From the cell containing the given text, extract its center point as [X, Y] coordinate. 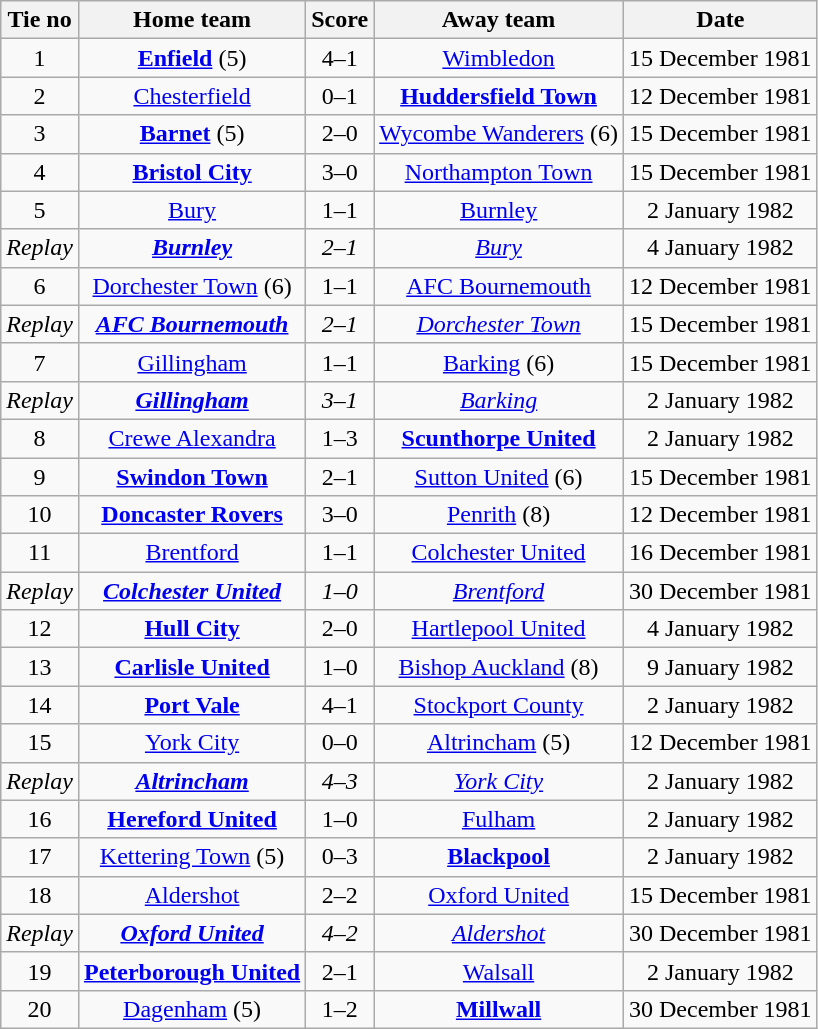
Home team [192, 20]
3 [40, 134]
Bristol City [192, 172]
Sutton United (6) [499, 477]
Millwall [499, 1009]
Peterborough United [192, 971]
16 [40, 819]
0–1 [340, 96]
Score [340, 20]
Barking (6) [499, 362]
Date [720, 20]
2–2 [340, 895]
Hereford United [192, 819]
Walsall [499, 971]
19 [40, 971]
5 [40, 210]
13 [40, 667]
1 [40, 58]
Dorchester Town (6) [192, 286]
16 December 1981 [720, 553]
Port Vale [192, 705]
Dagenham (5) [192, 1009]
Barking [499, 400]
Crewe Alexandra [192, 438]
17 [40, 857]
15 [40, 743]
Away team [499, 20]
Fulham [499, 819]
Penrith (8) [499, 515]
6 [40, 286]
0–0 [340, 743]
Carlisle United [192, 667]
20 [40, 1009]
Northampton Town [499, 172]
1–2 [340, 1009]
Kettering Town (5) [192, 857]
Wycombe Wanderers (6) [499, 134]
10 [40, 515]
4–2 [340, 933]
1–3 [340, 438]
Huddersfield Town [499, 96]
18 [40, 895]
Tie no [40, 20]
14 [40, 705]
4 [40, 172]
Altrincham (5) [499, 743]
12 [40, 629]
3–1 [340, 400]
Swindon Town [192, 477]
2 [40, 96]
Scunthorpe United [499, 438]
9 [40, 477]
Barnet (5) [192, 134]
8 [40, 438]
0–3 [340, 857]
Stockport County [499, 705]
Blackpool [499, 857]
Hartlepool United [499, 629]
Enfield (5) [192, 58]
Hull City [192, 629]
Wimbledon [499, 58]
Bishop Auckland (8) [499, 667]
Doncaster Rovers [192, 515]
Chesterfield [192, 96]
11 [40, 553]
4–3 [340, 781]
9 January 1982 [720, 667]
Altrincham [192, 781]
Dorchester Town [499, 324]
7 [40, 362]
